Detect which cell encompasses the target text, then output its (X, Y) center coordinate. 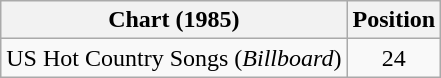
US Hot Country Songs (Billboard) (174, 58)
Position (394, 20)
24 (394, 58)
Chart (1985) (174, 20)
